Find where the given text appears and provide that cell's center as [x, y] coordinate. 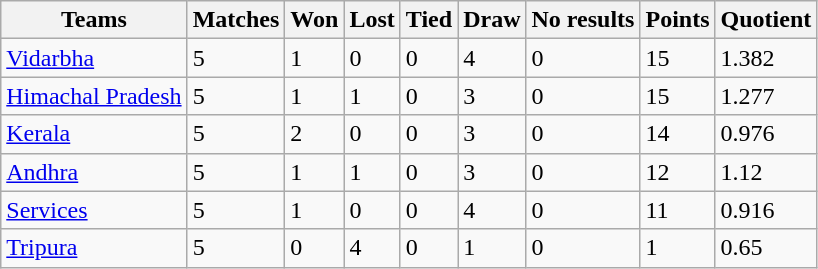
Quotient [766, 20]
Vidarbha [94, 58]
Draw [492, 20]
0.916 [766, 210]
2 [314, 134]
Services [94, 210]
1.12 [766, 172]
Matches [236, 20]
12 [678, 172]
Tripura [94, 248]
No results [583, 20]
11 [678, 210]
Tied [428, 20]
Lost [372, 20]
Won [314, 20]
Himachal Pradesh [94, 96]
1.277 [766, 96]
Andhra [94, 172]
Kerala [94, 134]
0.976 [766, 134]
14 [678, 134]
0.65 [766, 248]
Teams [94, 20]
1.382 [766, 58]
Points [678, 20]
